Pinpoint the cell where the given text exists, returning its (x, y) midpoint coordinate. 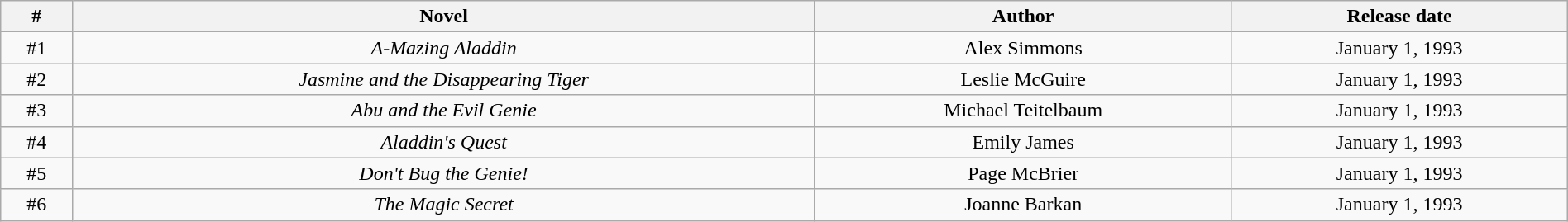
Author (1022, 17)
Don't Bug the Genie! (444, 173)
#4 (36, 142)
Joanne Barkan (1022, 205)
Aladdin's Quest (444, 142)
#2 (36, 79)
Page McBrier (1022, 173)
#1 (36, 48)
# (36, 17)
Jasmine and the Disappearing Tiger (444, 79)
Novel (444, 17)
Release date (1399, 17)
Michael Teitelbaum (1022, 111)
A-Mazing Aladdin (444, 48)
Abu and the Evil Genie (444, 111)
#3 (36, 111)
#5 (36, 173)
Leslie McGuire (1022, 79)
The Magic Secret (444, 205)
Emily James (1022, 142)
#6 (36, 205)
Alex Simmons (1022, 48)
